Scan for the cell matching the given text and deliver its (X, Y) coordinate at center. 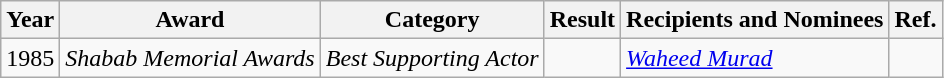
Recipients and Nominees (755, 20)
1985 (30, 58)
Result (582, 20)
Year (30, 20)
Award (190, 20)
Ref. (916, 20)
Best Supporting Actor (432, 58)
Category (432, 20)
Shabab Memorial Awards (190, 58)
Waheed Murad (755, 58)
